Provide the (X, Y) coordinate of the cell's center where the given text is located.  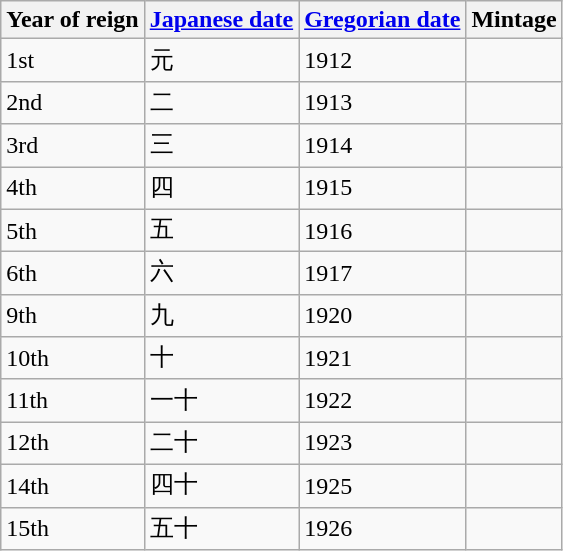
1915 (382, 188)
九 (221, 316)
Mintage (514, 20)
12th (72, 444)
1917 (382, 274)
15th (72, 528)
四十 (221, 486)
1914 (382, 146)
6th (72, 274)
10th (72, 358)
14th (72, 486)
1916 (382, 230)
六 (221, 274)
1925 (382, 486)
三 (221, 146)
1913 (382, 102)
11th (72, 400)
Year of reign (72, 20)
五 (221, 230)
四 (221, 188)
5th (72, 230)
十 (221, 358)
一十 (221, 400)
Japanese date (221, 20)
二十 (221, 444)
4th (72, 188)
1926 (382, 528)
五十 (221, 528)
1923 (382, 444)
2nd (72, 102)
Gregorian date (382, 20)
9th (72, 316)
1st (72, 60)
1922 (382, 400)
1920 (382, 316)
元 (221, 60)
3rd (72, 146)
1912 (382, 60)
1921 (382, 358)
二 (221, 102)
